Detect which cell encompasses the target text, then output its [x, y] center coordinate. 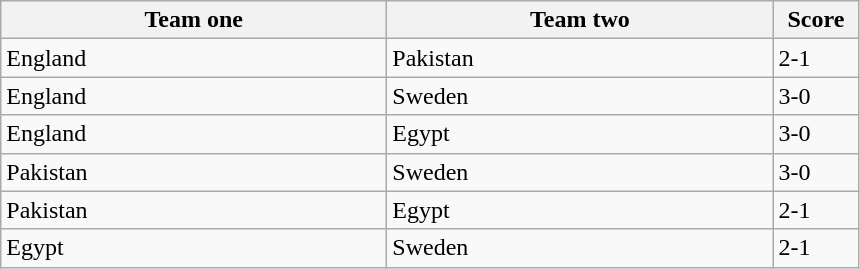
Score [816, 20]
Team one [194, 20]
Team two [580, 20]
